Identify which cell holds the provided text, then report its [x, y] central coordinate. 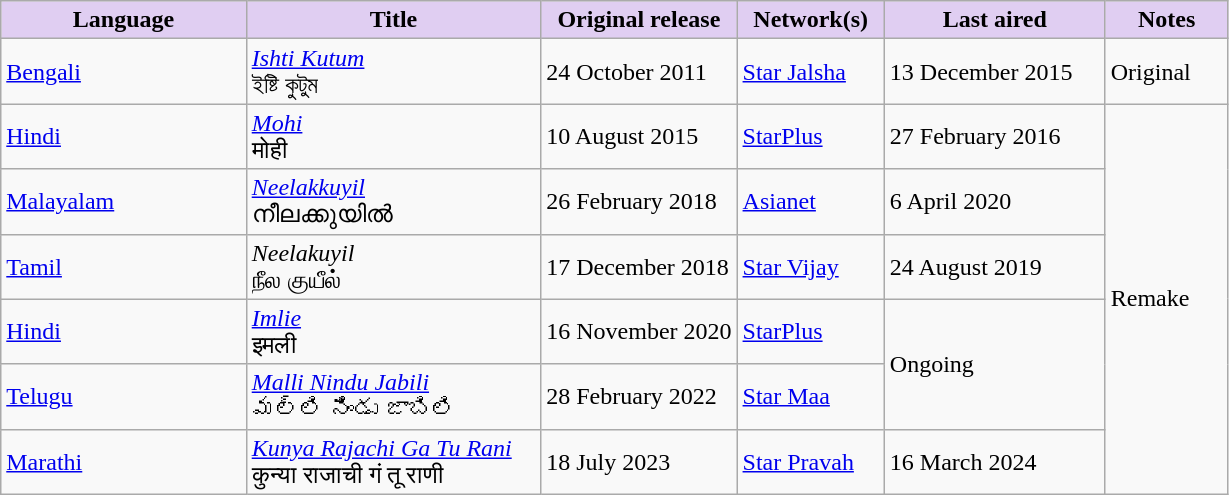
Ongoing [994, 364]
Last aired [994, 20]
13 December 2015 [994, 72]
16 November 2020 [639, 332]
Network(s) [810, 20]
Star Maa [810, 396]
Asianet [810, 202]
Original release [639, 20]
24 August 2019 [994, 266]
Original [1166, 72]
24 October 2011 [639, 72]
16 March 2024 [994, 462]
Language [124, 20]
Tamil [124, 266]
Malayalam [124, 202]
Neelakkuyil നീലക്കുയിൽ [394, 202]
18 July 2023 [639, 462]
Malli Nindu Jabili మల్లి నిండు జాబిలి [394, 396]
Neelakuyil நீல குயீல் [394, 266]
Bengali [124, 72]
10 August 2015 [639, 136]
6 April 2020 [994, 202]
Telugu [124, 396]
27 February 2016 [994, 136]
Star Jalsha [810, 72]
17 December 2018 [639, 266]
Marathi [124, 462]
Imlie इमली [394, 332]
Title [394, 20]
Mohi मोही [394, 136]
Notes [1166, 20]
28 February 2022 [639, 396]
Kunya Rajachi Ga Tu Rani कुन्या राजाची गं तू राणी [394, 462]
Star Vijay [810, 266]
Ishti Kutum ইষ্টি কুটুম [394, 72]
26 February 2018 [639, 202]
Star Pravah [810, 462]
Remake [1166, 299]
